For the text-containing cell, return its midpoint in [x, y] coordinate format. 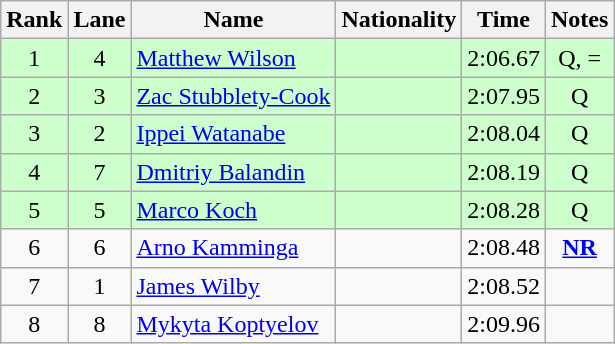
Name [234, 20]
2:09.96 [504, 324]
Dmitriy Balandin [234, 172]
Time [504, 20]
Ippei Watanabe [234, 134]
Lane [100, 20]
2:08.19 [504, 172]
NR [579, 248]
2:07.95 [504, 96]
Nationality [399, 20]
2:08.04 [504, 134]
James Wilby [234, 286]
Rank [34, 20]
2:08.28 [504, 210]
Notes [579, 20]
Zac Stubblety-Cook [234, 96]
Arno Kamminga [234, 248]
2:08.48 [504, 248]
2:06.67 [504, 58]
Q, = [579, 58]
2:08.52 [504, 286]
Matthew Wilson [234, 58]
Marco Koch [234, 210]
Mykyta Koptyelov [234, 324]
